Capture the cell that displays the provided text and extract its [X, Y] central coordinate. 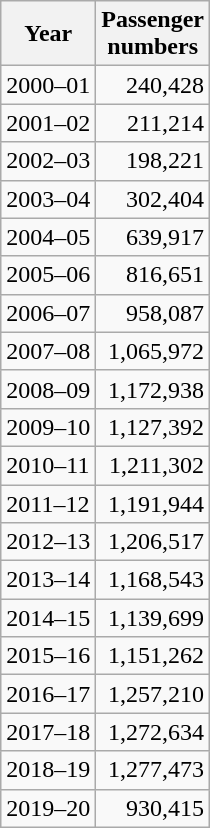
Year [48, 34]
2006–07 [48, 313]
2005–06 [48, 275]
639,917 [153, 237]
2018–19 [48, 770]
2003–04 [48, 199]
1,139,699 [153, 618]
1,127,392 [153, 427]
958,087 [153, 313]
302,404 [153, 199]
1,272,634 [153, 732]
2007–08 [48, 351]
2009–10 [48, 427]
2001–02 [48, 123]
930,415 [153, 808]
1,277,473 [153, 770]
1,065,972 [153, 351]
1,206,517 [153, 542]
1,191,944 [153, 503]
2015–16 [48, 656]
2008–09 [48, 389]
816,651 [153, 275]
2014–15 [48, 618]
2019–20 [48, 808]
211,214 [153, 123]
Passengernumbers [153, 34]
198,221 [153, 161]
1,172,938 [153, 389]
2016–17 [48, 694]
1,257,210 [153, 694]
1,151,262 [153, 656]
2004–05 [48, 237]
2012–13 [48, 542]
2010–11 [48, 465]
1,168,543 [153, 580]
2013–14 [48, 580]
2002–03 [48, 161]
2011–12 [48, 503]
2017–18 [48, 732]
240,428 [153, 85]
2000–01 [48, 85]
1,211,302 [153, 465]
